Detect which cell encompasses the target text, then output its [x, y] center coordinate. 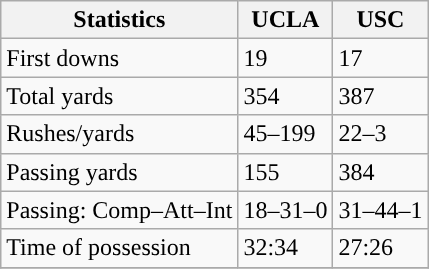
First downs [120, 58]
17 [380, 58]
384 [380, 172]
19 [286, 58]
Passing: Comp–Att–Int [120, 210]
387 [380, 96]
22–3 [380, 134]
45–199 [286, 134]
31–44–1 [380, 210]
18–31–0 [286, 210]
Time of possession [120, 248]
354 [286, 96]
Passing yards [120, 172]
Total yards [120, 96]
USC [380, 20]
32:34 [286, 248]
27:26 [380, 248]
Rushes/yards [120, 134]
Statistics [120, 20]
UCLA [286, 20]
155 [286, 172]
